Find where the given text appears and provide that cell's center as [X, Y] coordinate. 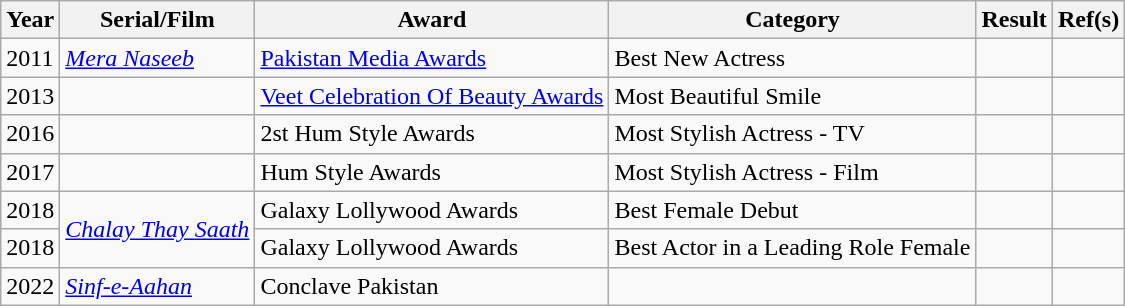
Best New Actress [792, 58]
Most Stylish Actress - TV [792, 134]
2016 [30, 134]
Chalay Thay Saath [158, 229]
2013 [30, 96]
Result [1014, 20]
Best Actor in a Leading Role Female [792, 248]
Ref(s) [1088, 20]
Category [792, 20]
Most Stylish Actress - Film [792, 172]
Hum Style Awards [432, 172]
2022 [30, 286]
Pakistan Media Awards [432, 58]
Mera Naseeb [158, 58]
Award [432, 20]
2017 [30, 172]
Sinf-e-Aahan [158, 286]
Serial/Film [158, 20]
Conclave Pakistan [432, 286]
Most Beautiful Smile [792, 96]
2st Hum Style Awards [432, 134]
Veet Celebration Of Beauty Awards [432, 96]
Best Female Debut [792, 210]
2011 [30, 58]
Year [30, 20]
